Identify which cell holds the provided text, then report its (X, Y) central coordinate. 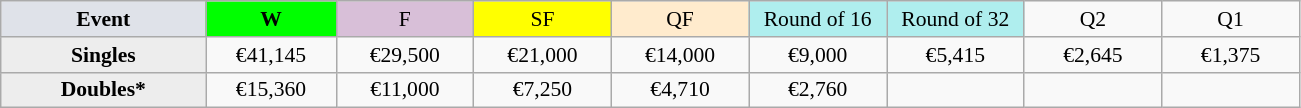
QF (680, 19)
€21,000 (543, 55)
Singles (104, 55)
Event (104, 19)
Doubles* (104, 90)
€1,375 (1231, 55)
F (405, 19)
€4,710 (680, 90)
€7,250 (543, 90)
€2,645 (1093, 55)
€11,000 (405, 90)
W (271, 19)
Round of 16 (818, 19)
€2,760 (818, 90)
Q2 (1093, 19)
SF (543, 19)
€41,145 (271, 55)
€29,500 (405, 55)
Q1 (1231, 19)
€15,360 (271, 90)
€5,415 (955, 55)
€14,000 (680, 55)
€9,000 (818, 55)
Round of 32 (955, 19)
